Return the [X, Y] coordinate for the center point of the cell that contains the specified text.  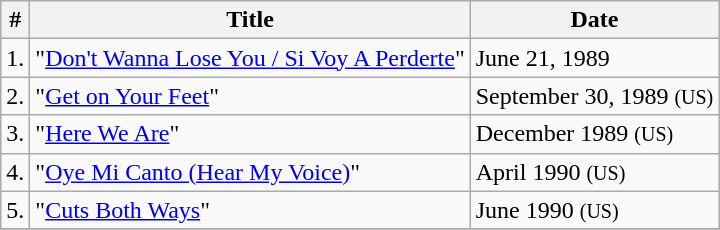
"Oye Mi Canto (Hear My Voice)" [250, 172]
June 1990 (US) [594, 210]
December 1989 (US) [594, 134]
September 30, 1989 (US) [594, 96]
4. [16, 172]
3. [16, 134]
Title [250, 20]
"Cuts Both Ways" [250, 210]
Date [594, 20]
"Here We Are" [250, 134]
June 21, 1989 [594, 58]
"Get on Your Feet" [250, 96]
5. [16, 210]
April 1990 (US) [594, 172]
1. [16, 58]
"Don't Wanna Lose You / Si Voy A Perderte" [250, 58]
# [16, 20]
2. [16, 96]
